Identify which cell holds the provided text, then report its (x, y) central coordinate. 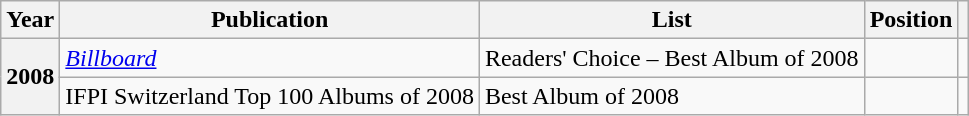
Position (911, 20)
List (672, 20)
Billboard (270, 58)
Readers' Choice – Best Album of 2008 (672, 58)
IFPI Switzerland Top 100 Albums of 2008 (270, 96)
Best Album of 2008 (672, 96)
Year (30, 20)
2008 (30, 77)
Publication (270, 20)
